Determine the (x, y) coordinate at the center of the cell enclosing the given text.  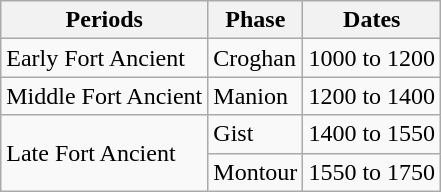
1550 to 1750 (372, 172)
1200 to 1400 (372, 96)
Middle Fort Ancient (104, 96)
Early Fort Ancient (104, 58)
Dates (372, 20)
Gist (256, 134)
Periods (104, 20)
Montour (256, 172)
Late Fort Ancient (104, 153)
1000 to 1200 (372, 58)
Manion (256, 96)
1400 to 1550 (372, 134)
Phase (256, 20)
Croghan (256, 58)
